From the cell containing the given text, extract its center point as [X, Y] coordinate. 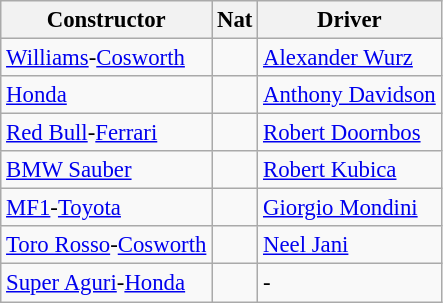
Giorgio Mondini [350, 208]
Constructor [106, 20]
Anthony Davidson [350, 95]
Williams-Cosworth [106, 58]
MF1-Toyota [106, 208]
- [350, 283]
Toro Rosso-Cosworth [106, 245]
Robert Doornbos [350, 133]
Robert Kubica [350, 170]
Red Bull-Ferrari [106, 133]
Driver [350, 20]
Nat [235, 20]
Super Aguri-Honda [106, 283]
Neel Jani [350, 245]
Alexander Wurz [350, 58]
Honda [106, 95]
BMW Sauber [106, 170]
